From the cell containing the given text, extract its center point as (X, Y) coordinate. 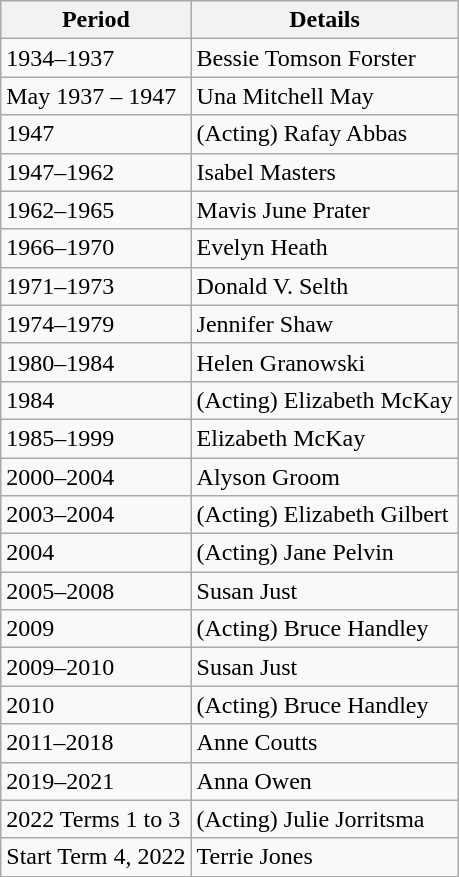
(Acting) Julie Jorritsma (324, 819)
1966–1970 (96, 248)
(Acting) Elizabeth Gilbert (324, 515)
2009 (96, 629)
1947 (96, 134)
2009–2010 (96, 667)
Anna Owen (324, 781)
2004 (96, 553)
May 1937 – 1947 (96, 96)
Isabel Masters (324, 172)
2019–2021 (96, 781)
1971–1973 (96, 286)
2005–2008 (96, 591)
Terrie Jones (324, 857)
Anne Coutts (324, 743)
Jennifer Shaw (324, 324)
2022 Terms 1 to 3 (96, 819)
Evelyn Heath (324, 248)
Period (96, 20)
Elizabeth McKay (324, 438)
Helen Granowski (324, 362)
Bessie Tomson Forster (324, 58)
Donald V. Selth (324, 286)
2003–2004 (96, 515)
(Acting) Rafay Abbas (324, 134)
1934–1937 (96, 58)
Mavis June Prater (324, 210)
Details (324, 20)
2000–2004 (96, 477)
1962–1965 (96, 210)
2010 (96, 705)
1980–1984 (96, 362)
2011–2018 (96, 743)
(Acting) Jane Pelvin (324, 553)
(Acting) Elizabeth McKay (324, 400)
Alyson Groom (324, 477)
1985–1999 (96, 438)
1974–1979 (96, 324)
Start Term 4, 2022 (96, 857)
1984 (96, 400)
Una Mitchell May (324, 96)
1947–1962 (96, 172)
